Find where the given text appears and provide that cell's center as [X, Y] coordinate. 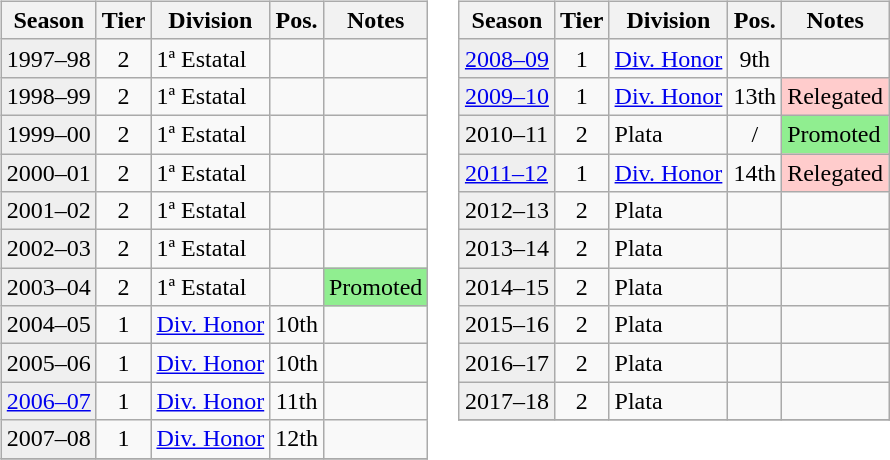
12th [297, 439]
2012–13 [506, 211]
1997–98 [48, 58]
2003–04 [48, 287]
2004–05 [48, 325]
2009–10 [506, 96]
1999–00 [48, 134]
13th [755, 96]
2016–17 [506, 363]
9th [755, 58]
2017–18 [506, 401]
2010–11 [506, 134]
11th [297, 401]
14th [755, 173]
2007–08 [48, 439]
2001–02 [48, 211]
1998–99 [48, 96]
2002–03 [48, 249]
2014–15 [506, 287]
2015–16 [506, 325]
2013–14 [506, 249]
2006–07 [48, 401]
2005–06 [48, 363]
2000–01 [48, 173]
2011–12 [506, 173]
2008–09 [506, 58]
/ [755, 134]
